Locate the cell with the specified text and output its [X, Y] center coordinate. 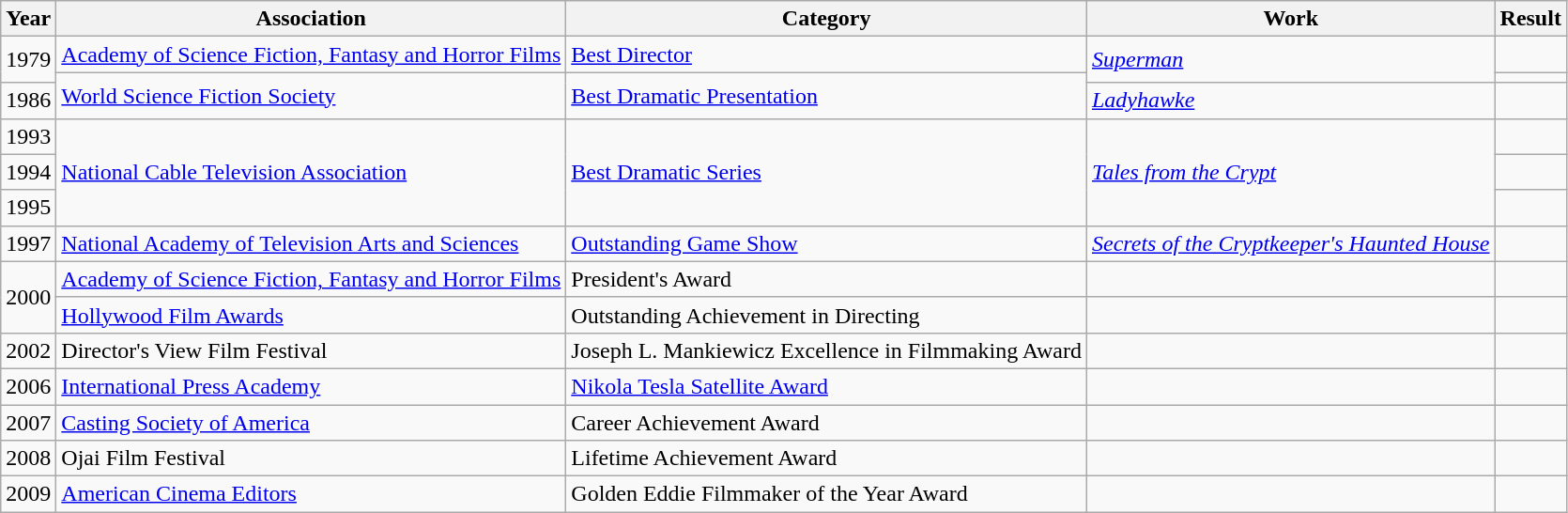
Director's View Film Festival [312, 350]
National Academy of Television Arts and Sciences [312, 243]
1986 [28, 101]
President's Award [826, 279]
Result [1530, 19]
National Cable Television Association [312, 172]
Ladyhawke [1290, 101]
1993 [28, 136]
Best Director [826, 54]
Association [312, 19]
1997 [28, 243]
Outstanding Game Show [826, 243]
Secrets of the Cryptkeeper's Haunted House [1290, 243]
Outstanding Achievement in Directing [826, 315]
1995 [28, 208]
Category [826, 19]
2007 [28, 422]
2000 [28, 297]
Work [1290, 19]
1994 [28, 172]
Hollywood Film Awards [312, 315]
Best Dramatic Series [826, 172]
Best Dramatic Presentation [826, 96]
2002 [28, 350]
Lifetime Achievement Award [826, 459]
Year [28, 19]
Joseph L. Mankiewicz Excellence in Filmmaking Award [826, 350]
1979 [28, 60]
2008 [28, 459]
2009 [28, 494]
2006 [28, 386]
Career Achievement Award [826, 422]
Tales from the Crypt [1290, 172]
American Cinema Editors [312, 494]
International Press Academy [312, 386]
Casting Society of America [312, 422]
World Science Fiction Society [312, 96]
Ojai Film Festival [312, 459]
Superman [1290, 60]
Nikola Tesla Satellite Award [826, 386]
Golden Eddie Filmmaker of the Year Award [826, 494]
